From the cell containing the given text, extract its center point as (X, Y) coordinate. 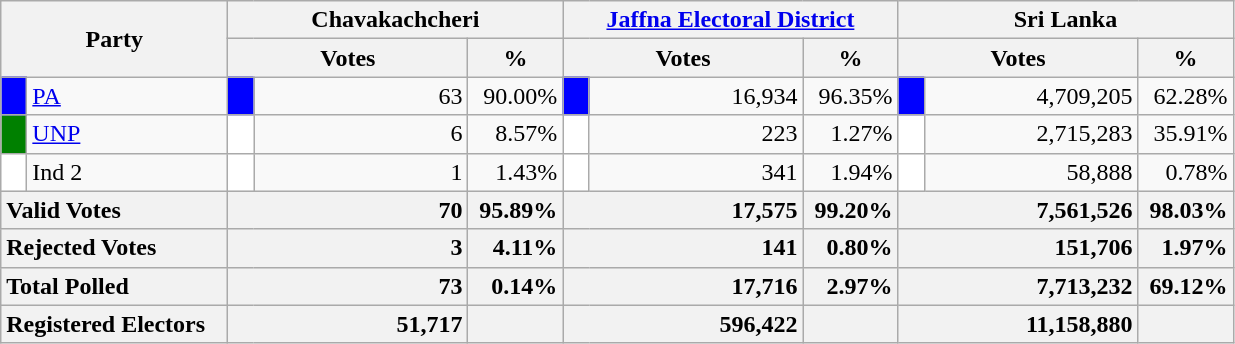
2,715,283 (1031, 134)
16,934 (696, 96)
99.20% (850, 210)
95.89% (516, 210)
PA (128, 96)
1.97% (1186, 248)
70 (348, 210)
6 (361, 134)
96.35% (850, 96)
8.57% (516, 134)
1 (361, 172)
2.97% (850, 286)
73 (348, 286)
0.78% (1186, 172)
7,561,526 (1018, 210)
90.00% (516, 96)
11,158,880 (1018, 324)
Registered Electors (114, 324)
63 (361, 96)
Jaffna Electoral District (730, 20)
58,888 (1031, 172)
Total Polled (114, 286)
Chavakachcheri (396, 20)
62.28% (1186, 96)
4.11% (516, 248)
0.14% (516, 286)
Ind 2 (128, 172)
UNP (128, 134)
141 (683, 248)
151,706 (1018, 248)
69.12% (1186, 286)
341 (696, 172)
1.43% (516, 172)
17,716 (683, 286)
3 (348, 248)
7,713,232 (1018, 286)
1.94% (850, 172)
35.91% (1186, 134)
596,422 (683, 324)
Valid Votes (114, 210)
4,709,205 (1031, 96)
17,575 (683, 210)
Rejected Votes (114, 248)
223 (696, 134)
98.03% (1186, 210)
Party (114, 39)
0.80% (850, 248)
Sri Lanka (1066, 20)
1.27% (850, 134)
51,717 (348, 324)
